Search for the cell housing the specified text and yield its [X, Y] center coordinate. 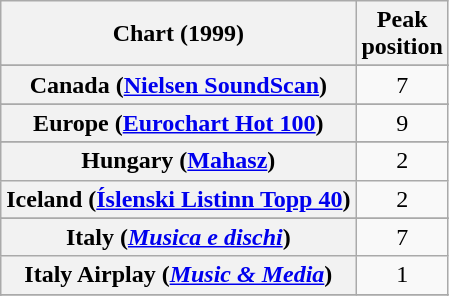
Hungary (Mahasz) [178, 161]
1 [402, 275]
Italy (Musica e dischi) [178, 237]
Chart (1999) [178, 34]
9 [402, 123]
Italy Airplay (Music & Media) [178, 275]
Europe (Eurochart Hot 100) [178, 123]
Iceland (Íslenski Listinn Topp 40) [178, 199]
Canada (Nielsen SoundScan) [178, 85]
Peakposition [402, 34]
